Pinpoint the cell where the given text exists, returning its [X, Y] midpoint coordinate. 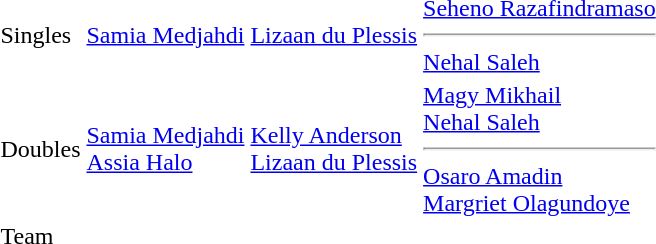
Kelly Anderson Lizaan du Plessis [334, 149]
Samia Medjahdi Assia Halo [166, 149]
